Return [X, Y] of the center of cell containing provided text 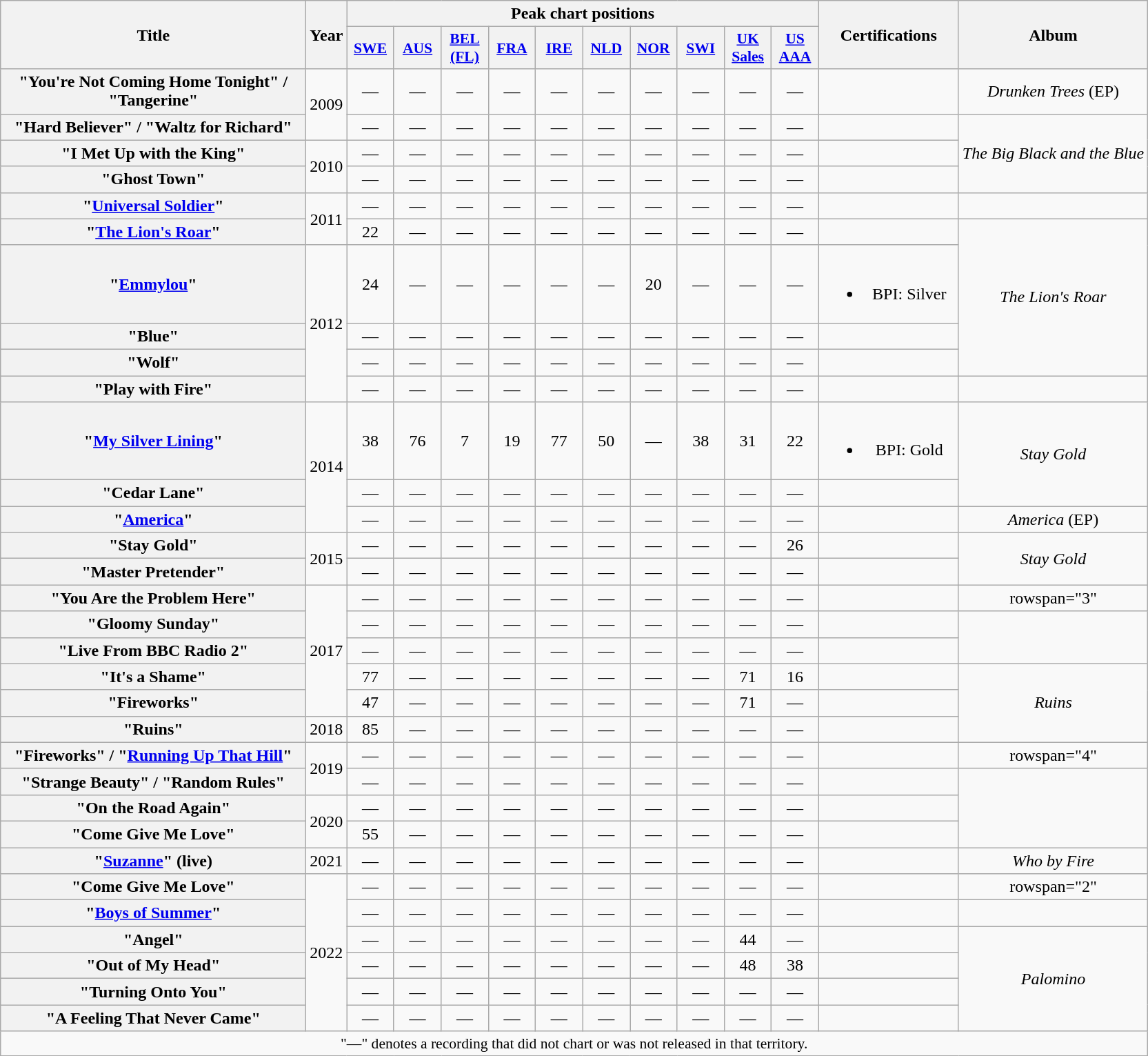
UKSales [747, 48]
Album [1053, 34]
2022 [327, 953]
"You're Not Coming Home Tonight" / "Tangerine" [153, 91]
rowspan="2" [1053, 887]
Peak chart positions [583, 14]
The Big Black and the Blue [1053, 153]
AUS [417, 48]
Certifications [888, 34]
2010 [327, 166]
"Cedar Lane" [153, 493]
50 [606, 441]
2017 [327, 650]
"It's a Shame" [153, 677]
"Strange Beauty" / "Random Rules" [153, 781]
2011 [327, 219]
"Ghost Town" [153, 179]
31 [747, 441]
76 [417, 441]
IRE [559, 48]
America (EP) [1053, 519]
Ruins [1053, 703]
Drunken Trees (EP) [1053, 91]
NLD [606, 48]
24 [370, 284]
"You Are the Problem Here" [153, 598]
"I Met Up with the King" [153, 153]
7 [465, 441]
"Fireworks" / "Running Up That Hill" [153, 755]
2014 [327, 468]
USAAA [795, 48]
"On the Road Again" [153, 808]
2012 [327, 323]
SWE [370, 48]
"Play with Fire" [153, 388]
55 [370, 834]
2020 [327, 821]
"Blue" [153, 336]
"—" denotes a recording that did not chart or was not released in that territory. [574, 1044]
Year [327, 34]
"Angel" [153, 939]
"Suzanne" (live) [153, 860]
2019 [327, 768]
47 [370, 703]
48 [747, 966]
"Gloomy Sunday" [153, 624]
FRA [512, 48]
Who by Fire [1053, 860]
44 [747, 939]
"My Silver Lining" [153, 441]
"Master Pretender" [153, 572]
Title [153, 34]
"America" [153, 519]
"Universal Soldier" [153, 206]
"Fireworks" [153, 703]
85 [370, 729]
"A Feeling That Never Came" [153, 1018]
"Hard Believer" / "Waltz for Richard" [153, 127]
"Ruins" [153, 729]
"Turning Onto You" [153, 992]
2021 [327, 860]
"Wolf" [153, 362]
"Emmylou" [153, 284]
"Out of My Head" [153, 966]
rowspan="4" [1053, 755]
NOR [654, 48]
rowspan="3" [1053, 598]
2015 [327, 559]
Palomino [1053, 979]
The Lion's Roar [1053, 297]
SWI [701, 48]
BPI: Gold [888, 441]
BPI: Silver [888, 284]
2018 [327, 729]
"Stay Gold" [153, 546]
19 [512, 441]
20 [654, 284]
16 [795, 677]
BEL(FL) [465, 48]
"Live From BBC Radio 2" [153, 650]
2009 [327, 105]
"Boys of Summer" [153, 913]
26 [795, 546]
"The Lion's Roar" [153, 232]
